Extract the (x, y) coordinate from the center of the cell holding the provided text.  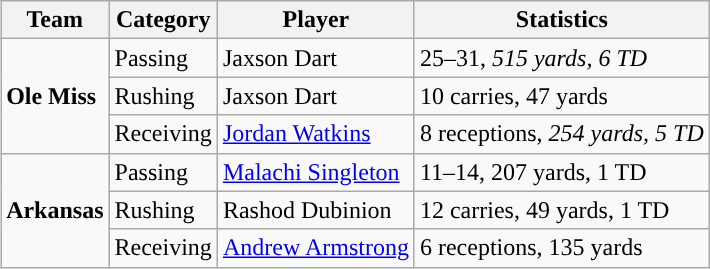
6 receptions, 135 yards (562, 248)
25–31, 515 yards, 6 TD (562, 58)
Rashod Dubinion (316, 210)
Arkansas (55, 210)
Team (55, 20)
Statistics (562, 20)
Category (163, 20)
Malachi Singleton (316, 172)
Andrew Armstrong (316, 248)
8 receptions, 254 yards, 5 TD (562, 134)
11–14, 207 yards, 1 TD (562, 172)
Player (316, 20)
12 carries, 49 yards, 1 TD (562, 210)
Ole Miss (55, 96)
10 carries, 47 yards (562, 96)
Jordan Watkins (316, 134)
